Locate the cell with the specified text and output its [X, Y] center coordinate. 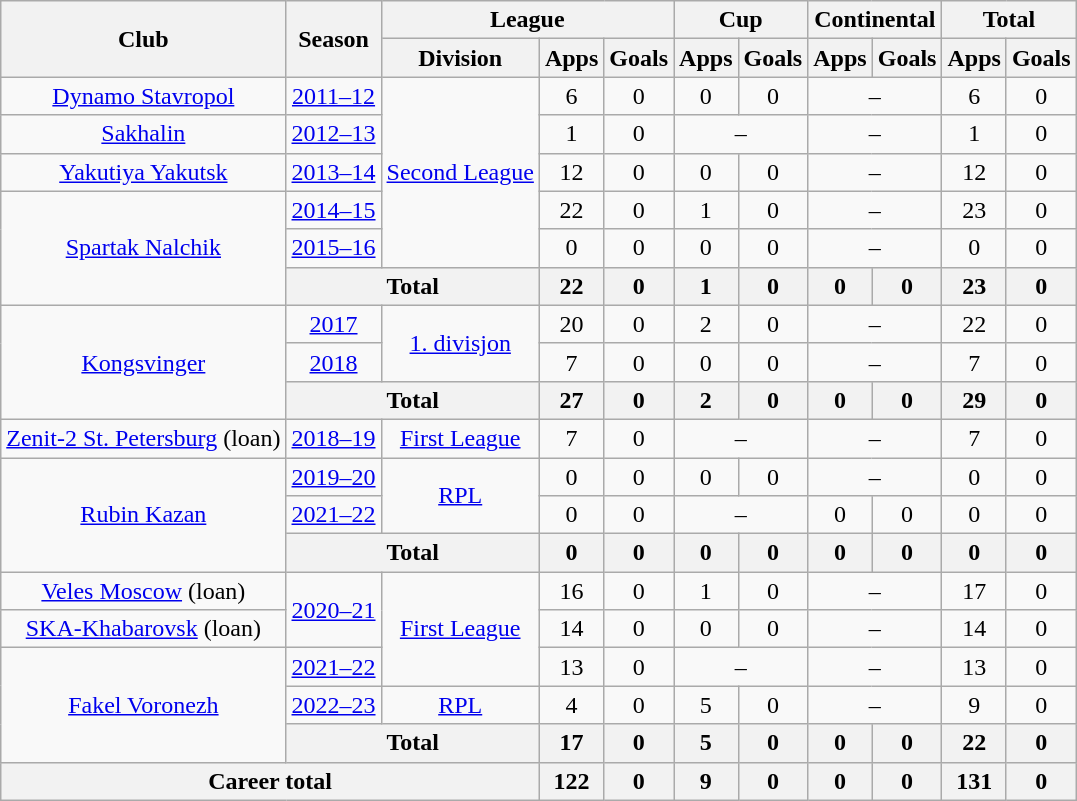
2020–21 [334, 610]
Continental [875, 20]
Dynamo Stavropol [144, 96]
Yakutiya Yakutsk [144, 172]
Spartak Nalchik [144, 248]
Career total [270, 781]
27 [571, 400]
2011–12 [334, 96]
131 [974, 781]
1. divisjon [460, 343]
Kongsvinger [144, 362]
Season [334, 39]
Club [144, 39]
4 [571, 705]
Fakel Voronezh [144, 705]
2019–20 [334, 477]
League [528, 20]
2015–16 [334, 248]
2012–13 [334, 134]
20 [571, 324]
2018 [334, 362]
16 [571, 591]
SKA-Khabarovsk (loan) [144, 629]
Veles Moscow (loan) [144, 591]
2018–19 [334, 438]
2022–23 [334, 705]
2013–14 [334, 172]
122 [571, 781]
Zenit-2 St. Petersburg (loan) [144, 438]
2017 [334, 324]
Sakhalin [144, 134]
29 [974, 400]
2014–15 [334, 210]
Division [460, 58]
Rubin Kazan [144, 515]
Cup [741, 20]
Second League [460, 172]
